Output the (X, Y) coordinate of the center of the cell containing the given text.  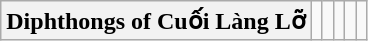
Diphthongs of Cuối Làng Lỡ (156, 21)
